Capture the cell that displays the provided text and extract its (X, Y) central coordinate. 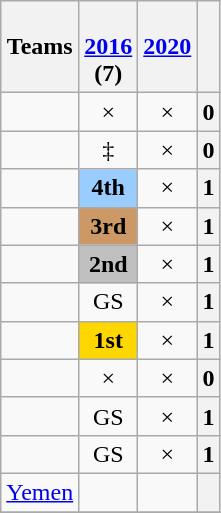
1st (108, 340)
2nd (108, 264)
2016(7) (108, 47)
2020 (168, 47)
3rd (108, 226)
Yemen (40, 492)
‡ (108, 150)
Teams (40, 47)
4th (108, 188)
